Return [x, y] of the center of cell containing provided text 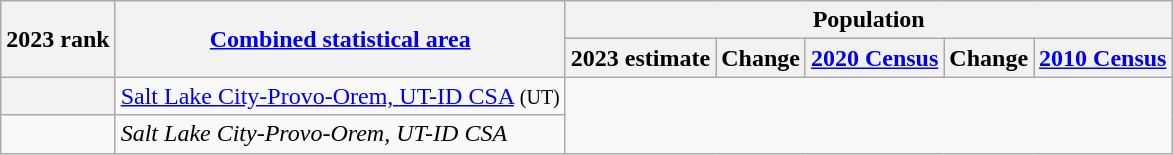
Salt Lake City-Provo-Orem, UT-ID CSA [340, 134]
2020 Census [874, 58]
2023 rank [58, 39]
2010 Census [1103, 58]
Population [868, 20]
Combined statistical area [340, 39]
Salt Lake City-Provo-Orem, UT-ID CSA (UT) [340, 96]
2023 estimate [640, 58]
